For the text-containing cell, return its midpoint in (x, y) coordinate format. 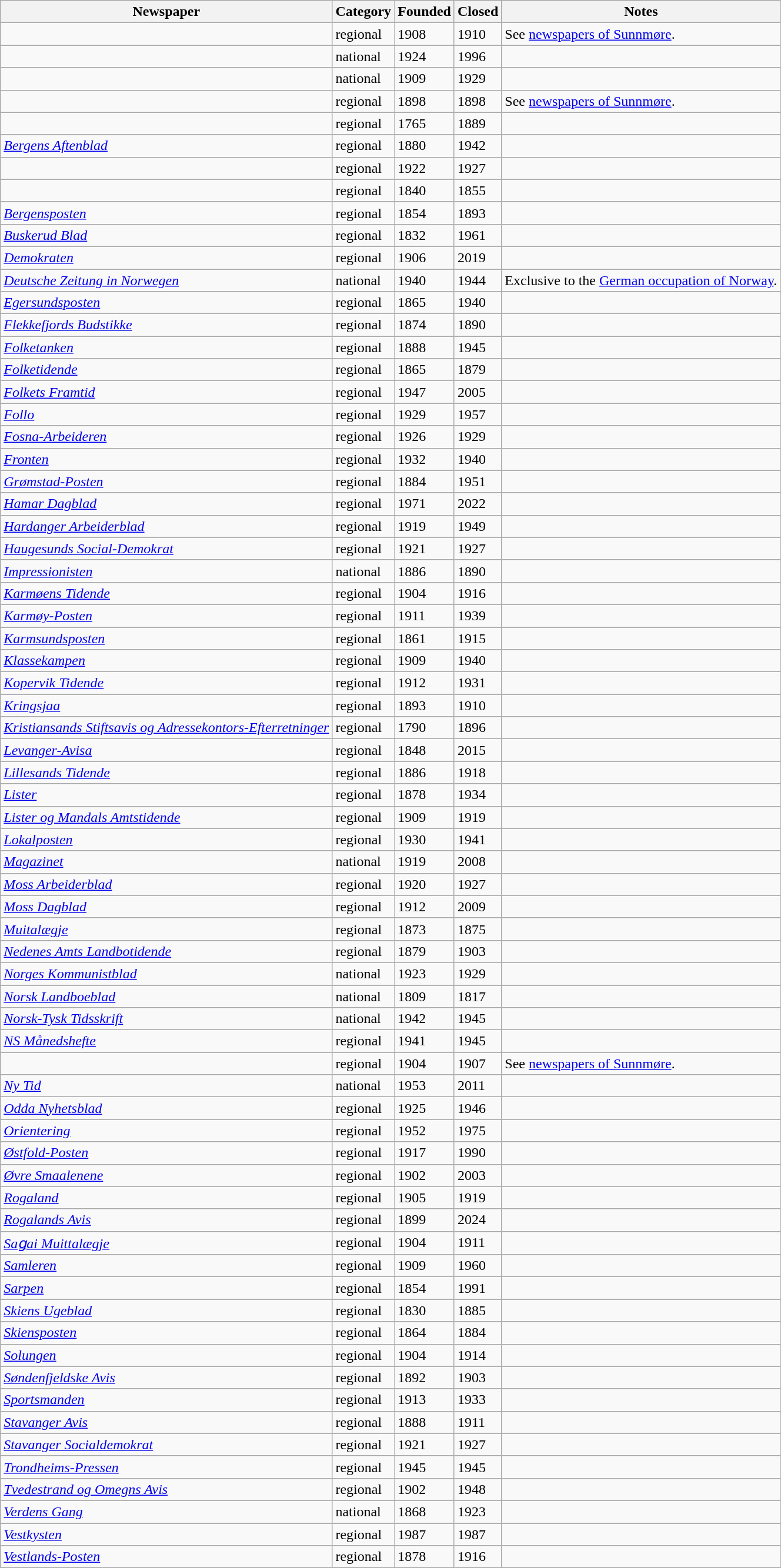
Folketanken (166, 347)
1899 (425, 1220)
1961 (478, 235)
Levanger-Avisa (166, 750)
2003 (478, 1175)
1817 (478, 997)
1932 (425, 459)
Lister (166, 795)
1885 (478, 1310)
1948 (478, 1489)
1946 (478, 1108)
1913 (425, 1400)
Hamar Dagblad (166, 504)
2022 (478, 504)
1947 (425, 392)
Trondheims-Pressen (166, 1467)
1939 (478, 616)
Buskerud Blad (166, 235)
Demokraten (166, 258)
Notes (641, 12)
Orientering (166, 1131)
1830 (425, 1310)
Søndenfjeldske Avis (166, 1378)
1931 (478, 683)
1880 (425, 146)
1926 (425, 437)
Rogalands Avis (166, 1220)
Solungen (166, 1355)
1944 (478, 280)
1905 (425, 1198)
1934 (478, 795)
2024 (478, 1220)
1990 (478, 1153)
1922 (425, 168)
Hardanger Arbeiderblad (166, 526)
2015 (478, 750)
Newspaper (166, 12)
Haugesunds Social-Demokrat (166, 549)
Magazinet (166, 862)
1914 (478, 1355)
1953 (425, 1086)
Bergens Aftenblad (166, 146)
1957 (478, 414)
1949 (478, 526)
1933 (478, 1400)
1892 (425, 1378)
Rogaland (166, 1198)
2008 (478, 862)
Nedenes Amts Landbotidende (166, 951)
Sarpen (166, 1288)
Lillesands Tidende (166, 773)
1790 (425, 728)
1875 (478, 929)
Klassekampen (166, 661)
1868 (425, 1512)
Skiens Ugeblad (166, 1310)
1907 (478, 1064)
1996 (478, 56)
Norges Kommunistblad (166, 974)
Impressionisten (166, 571)
1840 (425, 190)
Moss Dagblad (166, 907)
1848 (425, 750)
Grømstad-Posten (166, 482)
1951 (478, 482)
Folkets Framtid (166, 392)
Fronten (166, 459)
Founded (425, 12)
Verdens Gang (166, 1512)
Skiensposten (166, 1333)
1908 (425, 34)
1874 (425, 325)
1915 (478, 638)
Vestlands-Posten (166, 1557)
1920 (425, 884)
1917 (425, 1153)
Follo (166, 414)
1991 (478, 1288)
Karmøens Tidende (166, 593)
Lister og Mandals Amtstidende (166, 817)
Muitalægje (166, 929)
1889 (478, 123)
1864 (425, 1333)
Kopervik Tidende (166, 683)
Kristiansands Stiftsavis og Adressekontors-Efterretninger (166, 728)
Norsk Landboeblad (166, 997)
Karmøy-Posten (166, 616)
Østfold-Posten (166, 1153)
Bergensposten (166, 213)
Stavanger Socialdemokrat (166, 1445)
Flekkefjords Budstikke (166, 325)
1918 (478, 773)
Folketidende (166, 370)
Norsk-Tysk Tidsskrift (166, 1019)
1975 (478, 1131)
1925 (425, 1108)
1971 (425, 504)
1873 (425, 929)
Moss Arbeiderblad (166, 884)
2009 (478, 907)
1924 (425, 56)
1832 (425, 235)
Karmsundsposten (166, 638)
Exclusive to the German occupation of Norway. (641, 280)
2019 (478, 258)
Deutsche Zeitung in Norwegen (166, 280)
NS Månedshefte (166, 1041)
1855 (478, 190)
2011 (478, 1086)
Egersundsposten (166, 303)
Fosna-Arbeideren (166, 437)
1765 (425, 123)
Stavanger Avis (166, 1422)
Tvedestrand og Omegns Avis (166, 1489)
Saǥai Muittalægje (166, 1243)
Øvre Smaalenene (166, 1175)
1861 (425, 638)
Sportsmanden (166, 1400)
1930 (425, 840)
1960 (478, 1266)
Ny Tid (166, 1086)
Vestkysten (166, 1534)
Kringsjaa (166, 706)
Samleren (166, 1266)
Closed (478, 12)
Category (363, 12)
2005 (478, 392)
1906 (425, 258)
1896 (478, 728)
1952 (425, 1131)
1809 (425, 997)
Odda Nyhetsblad (166, 1108)
Lokalposten (166, 840)
